Search for the cell housing the specified text and yield its [X, Y] center coordinate. 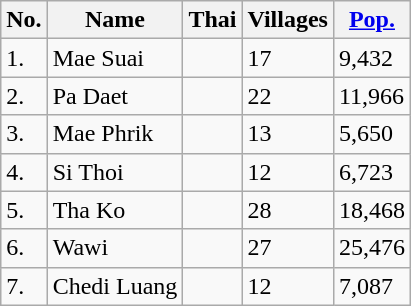
13 [288, 134]
Si Thoi [115, 172]
Mae Suai [115, 58]
Wawi [115, 248]
6. [24, 248]
3. [24, 134]
6,723 [372, 172]
Name [115, 20]
11,966 [372, 96]
28 [288, 210]
18,468 [372, 210]
5. [24, 210]
Pa Daet [115, 96]
7,087 [372, 286]
2. [24, 96]
4. [24, 172]
17 [288, 58]
Tha Ko [115, 210]
25,476 [372, 248]
22 [288, 96]
Mae Phrik [115, 134]
Thai [212, 20]
Villages [288, 20]
1. [24, 58]
Pop. [372, 20]
7. [24, 286]
27 [288, 248]
No. [24, 20]
9,432 [372, 58]
Chedi Luang [115, 286]
5,650 [372, 134]
